Return the [x, y] coordinate for the center point of the cell that contains the specified text.  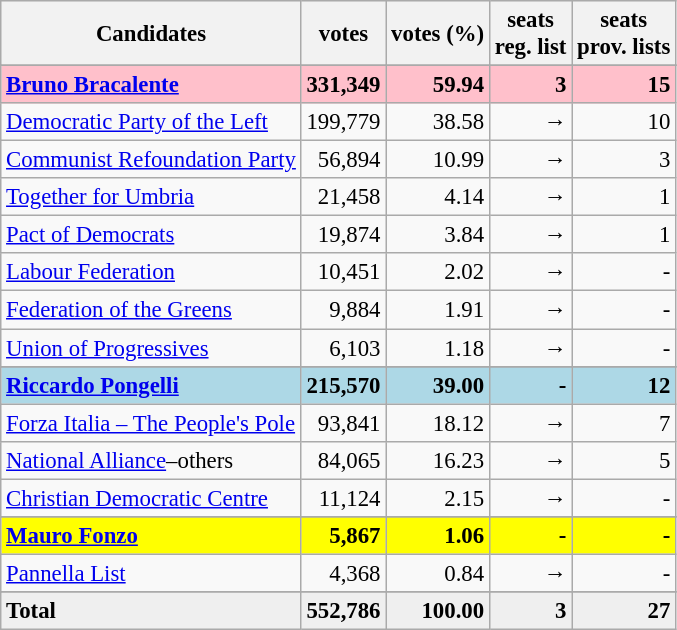
4,368 [344, 573]
3.84 [438, 235]
11,124 [344, 498]
votes [344, 34]
Democratic Party of the Left [151, 122]
552,786 [344, 611]
5,867 [344, 536]
Pact of Democrats [151, 235]
10,451 [344, 273]
18.12 [438, 423]
16.23 [438, 460]
Communist Refoundation Party [151, 160]
Together for Umbria [151, 197]
5 [624, 460]
2.15 [438, 498]
215,570 [344, 385]
38.58 [438, 122]
9,884 [344, 310]
27 [624, 611]
331,349 [344, 85]
seatsreg. list [530, 34]
Labour Federation [151, 273]
6,103 [344, 348]
56,894 [344, 160]
4.14 [438, 197]
Total [151, 611]
seatsprov. lists [624, 34]
votes (%) [438, 34]
Mauro Fonzo [151, 536]
Candidates [151, 34]
15 [624, 85]
7 [624, 423]
100.00 [438, 611]
10 [624, 122]
19,874 [344, 235]
199,779 [344, 122]
Pannella List [151, 573]
1.06 [438, 536]
Federation of the Greens [151, 310]
Riccardo Pongelli [151, 385]
Christian Democratic Centre [151, 498]
21,458 [344, 197]
93,841 [344, 423]
1.91 [438, 310]
59.94 [438, 85]
0.84 [438, 573]
2.02 [438, 273]
10.99 [438, 160]
Bruno Bracalente [151, 85]
Forza Italia – The People's Pole [151, 423]
1.18 [438, 348]
National Alliance–others [151, 460]
39.00 [438, 385]
12 [624, 385]
Union of Progressives [151, 348]
84,065 [344, 460]
